Identify which cell holds the provided text, then report its (X, Y) central coordinate. 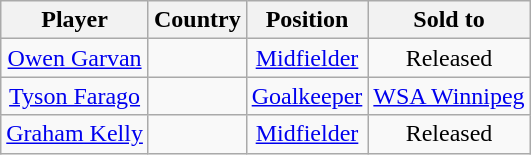
Tyson Farago (75, 96)
Position (307, 20)
Player (75, 20)
WSA Winnipeg (449, 96)
Graham Kelly (75, 134)
Owen Garvan (75, 58)
Country (197, 20)
Sold to (449, 20)
Goalkeeper (307, 96)
